Pinpoint the cell where the given text exists, returning its (X, Y) midpoint coordinate. 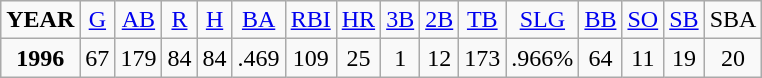
173 (482, 58)
H (214, 20)
SO (643, 20)
SB (684, 20)
R (180, 20)
12 (440, 58)
3B (400, 20)
BA (258, 20)
.966% (542, 58)
RBI (310, 20)
179 (138, 58)
.469 (258, 58)
25 (358, 58)
HR (358, 20)
TB (482, 20)
G (98, 20)
AB (138, 20)
67 (98, 58)
11 (643, 58)
2B (440, 20)
1 (400, 58)
SBA (733, 20)
YEAR (40, 20)
SLG (542, 20)
19 (684, 58)
BB (600, 20)
109 (310, 58)
20 (733, 58)
64 (600, 58)
1996 (40, 58)
